Capture the cell that displays the provided text and extract its [x, y] central coordinate. 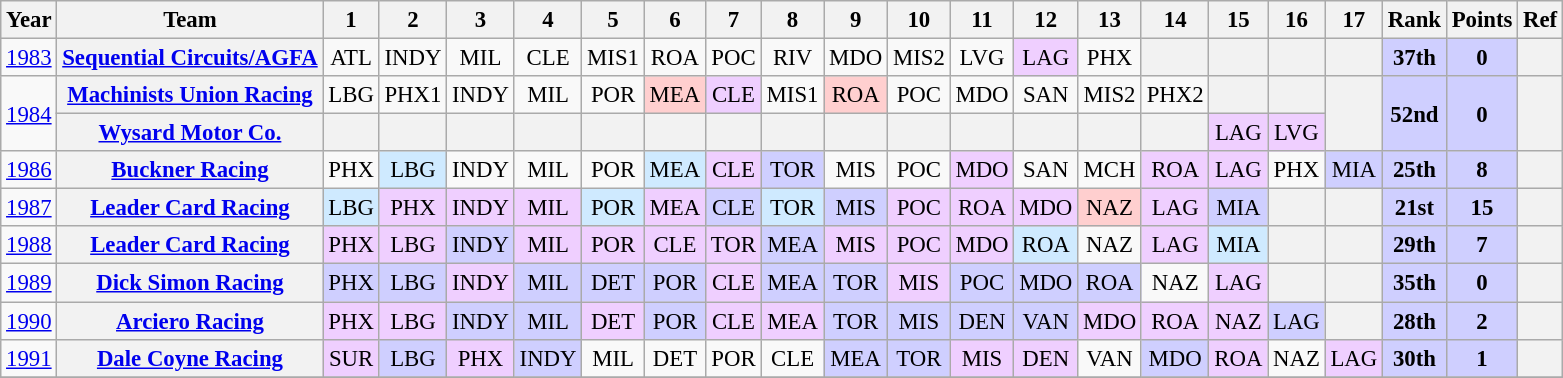
PHX2 [1175, 95]
1987 [29, 208]
52nd [1415, 114]
4 [548, 20]
Machinists Union Racing [190, 95]
Arciero Racing [190, 321]
5 [614, 20]
10 [920, 20]
37th [1415, 58]
17 [1354, 20]
Buckner Racing [190, 170]
3 [481, 20]
1986 [29, 170]
1988 [29, 245]
PHX1 [413, 95]
25th [1415, 170]
6 [674, 20]
9 [856, 20]
Team [190, 20]
1991 [29, 358]
Rank [1415, 20]
1990 [29, 321]
28th [1415, 321]
29th [1415, 245]
30th [1415, 358]
MCH [1110, 170]
21st [1415, 208]
35th [1415, 283]
Wysard Motor Co. [190, 133]
SUR [351, 358]
Dale Coyne Racing [190, 358]
12 [1046, 20]
Points [1482, 20]
Year [29, 20]
11 [982, 20]
RIV [792, 58]
14 [1175, 20]
16 [1296, 20]
ATL [351, 58]
13 [1110, 20]
Ref [1540, 20]
1983 [29, 58]
Dick Simon Racing [190, 283]
Sequential Circuits/AGFA [190, 58]
1989 [29, 283]
1984 [29, 114]
